Return the (x, y) coordinate for the center point of the cell that contains the specified text.  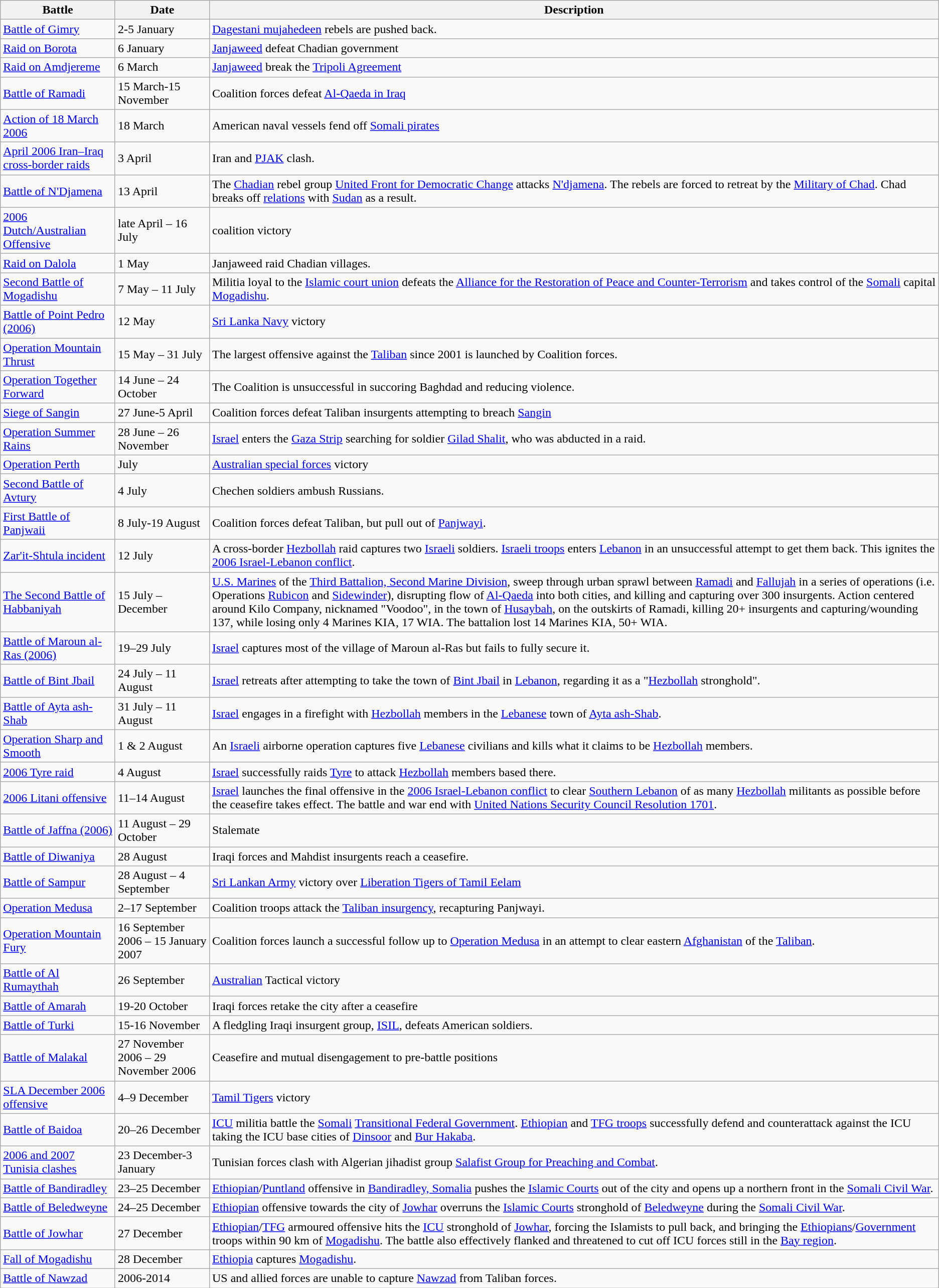
Battle of Al Rumaythah (58, 980)
Date (162, 10)
27 November 2006 – 29 November 2006 (162, 1058)
28 August (162, 856)
Battle of Jowhar (58, 1233)
Dagestani mujahedeen rebels are pushed back. (574, 29)
Israel successfully raids Tyre to attack Hezbollah members based there. (574, 772)
Battle of Ayta ash-Shab (58, 713)
late April – 16 July (162, 230)
Operation Together Forward (58, 387)
Battle of Nawzad (58, 1278)
Chechen soldiers ambush Russians. (574, 491)
Battle of N'Djamena (58, 191)
Operation Perth (58, 465)
July (162, 465)
Battle of Maroun al-Ras (2006) (58, 648)
28 August – 4 September (162, 882)
2006-2014 (162, 1278)
12 May (162, 321)
26 September (162, 980)
31 July – 11 August (162, 713)
4–9 December (162, 1097)
20–26 December (162, 1130)
Battle of Sampur (58, 882)
Iraqi forces and Mahdist insurgents reach a ceasefire. (574, 856)
An Israeli airborne operation captures five Lebanese civilians and kills what it claims to be Hezbollah members. (574, 746)
14 June – 24 October (162, 387)
Operation Medusa (58, 908)
Operation Mountain Thrust (58, 354)
23 December-3 January (162, 1162)
Ethiopia captures Mogadishu. (574, 1259)
2006 Tyre raid (58, 772)
Battle of Point Pedro (2006) (58, 321)
American naval vessels fend off Somali pirates (574, 125)
11–14 August (162, 798)
2006 and 2007 Tunisia clashes (58, 1162)
2–17 September (162, 908)
Battle of Baidoa (58, 1130)
Tunisian forces clash with Algerian jihadist group Salafist Group for Preaching and Combat. (574, 1162)
2006 Litani offensive (58, 798)
Janjaweed break the Tripoli Agreement (574, 67)
Battle of Turki (58, 1025)
Operation Sharp and Smooth (58, 746)
Australian Tactical victory (574, 980)
The largest offensive against the Taliban since 2001 is launched by Coalition forces. (574, 354)
15-16 November (162, 1025)
Operation Summer Rains (58, 439)
Second Battle of Mogadishu (58, 289)
1 & 2 August (162, 746)
The Coalition is unsuccessful in succoring Baghdad and reducing violence. (574, 387)
Battle of Bandiradley (58, 1188)
Battle of Malakal (58, 1058)
7 May – 11 July (162, 289)
24–25 December (162, 1207)
Janjaweed raid Chadian villages. (574, 263)
SLA December 2006 offensive (58, 1097)
Battle of Diwaniya (58, 856)
28 June – 26 November (162, 439)
Stalemate (574, 830)
Ethiopian offensive towards the city of Jowhar overruns the Islamic Courts stronghold of Beledweyne during the Somali Civil War. (574, 1207)
Ceasefire and mutual disengagement to pre-battle positions (574, 1058)
8 July-19 August (162, 523)
19-20 October (162, 1006)
16 September 2006 – 15 January 2007 (162, 941)
11 August – 29 October (162, 830)
Battle of Gimry (58, 29)
First Battle of Panjwaii (58, 523)
Israel engages in a firefight with Hezbollah members in the Lebanese town of Ayta ash-Shab. (574, 713)
Sri Lankan Army victory over Liberation Tigers of Tamil Eelam (574, 882)
Janjaweed defeat Chadian government (574, 48)
2006 Dutch/Australian Offensive (58, 230)
12 July (162, 556)
Iraqi forces retake the city after a ceasefire (574, 1006)
The Second Battle of Habbaniyah (58, 602)
Coalition forces launch a successful follow up to Operation Medusa in an attempt to clear eastern Afghanistan of the Taliban. (574, 941)
23–25 December (162, 1188)
Coalition forces defeat Al-Qaeda in Iraq (574, 93)
Battle of Amarah (58, 1006)
6 January (162, 48)
15 July – December (162, 602)
15 March-15 November (162, 93)
Israel enters the Gaza Strip searching for soldier Gilad Shalit, who was abducted in a raid. (574, 439)
Israel retreats after attempting to take the town of Bint Jbail in Lebanon, regarding it as a "Hezbollah stronghold". (574, 680)
coalition victory (574, 230)
Sri Lanka Navy victory (574, 321)
Australian special forces victory (574, 465)
27 June-5 April (162, 413)
13 April (162, 191)
15 May – 31 July (162, 354)
19–29 July (162, 648)
Coalition forces defeat Taliban insurgents attempting to breach Sangin (574, 413)
Fall of Mogadishu (58, 1259)
6 March (162, 67)
Battle (58, 10)
Tamil Tigers victory (574, 1097)
Battle of Bint Jbail (58, 680)
Ethiopian/Puntland offensive in Bandiradley, Somalia pushes the Islamic Courts out of the city and opens up a northern front in the Somali Civil War. (574, 1188)
Raid on Amdjereme (58, 67)
Coalition forces defeat Taliban, but pull out of Panjwayi. (574, 523)
1 May (162, 263)
Battle of Beledweyne (58, 1207)
28 December (162, 1259)
Coalition troops attack the Taliban insurgency, recapturing Panjwayi. (574, 908)
A fledgling Iraqi insurgent group, ISIL, defeats American soldiers. (574, 1025)
Operation Mountain Fury (58, 941)
Iran and PJAK clash. (574, 159)
Siege of Sangin (58, 413)
Second Battle of Avtury (58, 491)
Action of 18 March 2006 (58, 125)
Raid on Dalola (58, 263)
24 July – 11 August (162, 680)
4 August (162, 772)
April 2006 Iran–Iraq cross-border raids (58, 159)
18 March (162, 125)
US and allied forces are unable to capture Nawzad from Taliban forces. (574, 1278)
Israel captures most of the village of Maroun al-Ras but fails to fully secure it. (574, 648)
Battle of Jaffna (2006) (58, 830)
2-5 January (162, 29)
Raid on Borota (58, 48)
Zar'it-Shtula incident (58, 556)
Battle of Ramadi (58, 93)
4 July (162, 491)
Description (574, 10)
3 April (162, 159)
27 December (162, 1233)
